Pinpoint the cell where the given text exists, returning its (X, Y) midpoint coordinate. 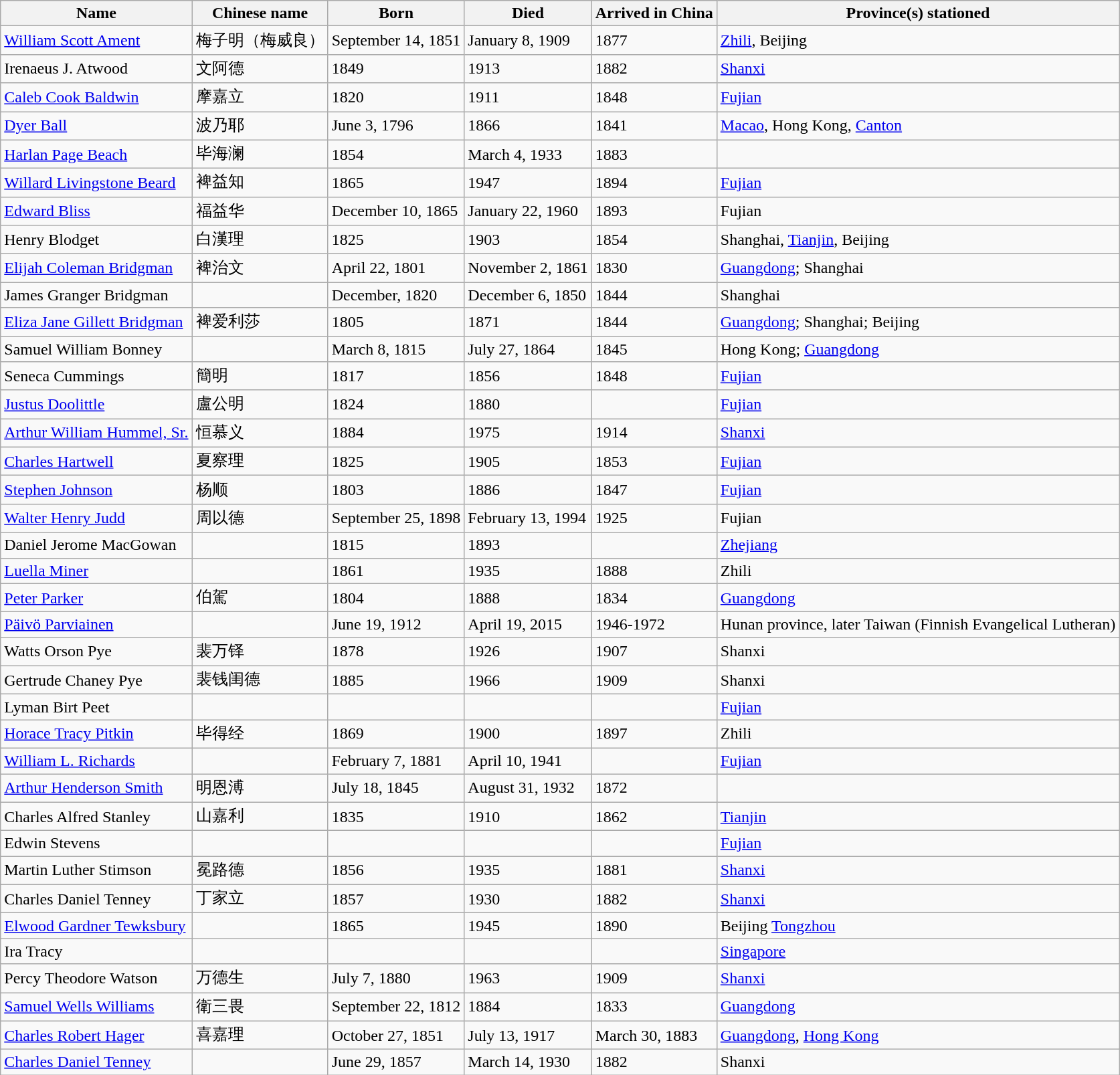
Arthur William Hummel, Sr. (96, 433)
1885 (396, 680)
Zhejiang (918, 545)
Zhili, Beijing (918, 40)
文阿德 (260, 68)
James Granger Bridgman (96, 295)
1871 (528, 322)
喜嘉理 (260, 1036)
1881 (654, 871)
1963 (528, 978)
杨顺 (260, 490)
William L. Richards (96, 761)
1841 (654, 126)
1945 (528, 926)
July 27, 1864 (528, 349)
Horace Tracy Pitkin (96, 735)
1897 (654, 735)
April 19, 2015 (528, 625)
明恩溥 (260, 788)
Name (96, 13)
Macao, Hong Kong, Canton (918, 126)
Dyer Ball (96, 126)
Arthur Henderson Smith (96, 788)
簡明 (260, 376)
September 14, 1851 (396, 40)
August 31, 1932 (528, 788)
夏察理 (260, 462)
摩嘉立 (260, 98)
Province(s) stationed (918, 13)
March 4, 1933 (528, 154)
1869 (396, 735)
Hong Kong; Guangdong (918, 349)
1903 (528, 239)
Eliza Jane Gillett Bridgman (96, 322)
December, 1820 (396, 295)
1862 (654, 816)
Walter Henry Judd (96, 518)
1847 (654, 490)
Guangdong; Shanghai (918, 268)
1894 (654, 183)
1914 (654, 433)
Arrived in China (654, 13)
1834 (654, 598)
1883 (654, 154)
July 18, 1845 (396, 788)
1866 (528, 126)
梅子明（梅威良） (260, 40)
1803 (396, 490)
山嘉利 (260, 816)
1817 (396, 376)
March 30, 1883 (654, 1036)
April 10, 1941 (528, 761)
裨爱利莎 (260, 322)
白漢理 (260, 239)
Charles Alfred Stanley (96, 816)
1910 (528, 816)
September 22, 1812 (396, 1007)
June 29, 1857 (396, 1062)
1877 (654, 40)
Peter Parker (96, 598)
Elijah Coleman Bridgman (96, 268)
Lyman Birt Peet (96, 707)
裴万铎 (260, 652)
1926 (528, 652)
February 7, 1881 (396, 761)
1804 (396, 598)
福益华 (260, 211)
丁家立 (260, 899)
Percy Theodore Watson (96, 978)
Willard Livingstone Beard (96, 183)
毕得经 (260, 735)
Charles Hartwell (96, 462)
1845 (654, 349)
1925 (654, 518)
Gertrude Chaney Pye (96, 680)
Päivö Parviainen (96, 625)
Samuel Wells Williams (96, 1007)
1820 (396, 98)
July 13, 1917 (528, 1036)
William Scott Ament (96, 40)
Died (528, 13)
June 19, 1912 (396, 625)
Stephen Johnson (96, 490)
1886 (528, 490)
Ira Tracy (96, 951)
December 10, 1865 (396, 211)
June 3, 1796 (396, 126)
1878 (396, 652)
Edwin Stevens (96, 844)
1857 (396, 899)
1824 (396, 404)
March 8, 1815 (396, 349)
Guangdong, Hong Kong (918, 1036)
Shanghai, Tianjin, Beijing (918, 239)
波乃耶 (260, 126)
Martin Luther Stimson (96, 871)
January 8, 1909 (528, 40)
1946-1972 (654, 625)
Watts Orson Pye (96, 652)
Guangdong; Shanghai; Beijing (918, 322)
Henry Blodget (96, 239)
1930 (528, 899)
1880 (528, 404)
Daniel Jerome MacGowan (96, 545)
1905 (528, 462)
October 27, 1851 (396, 1036)
1830 (654, 268)
衛三畏 (260, 1007)
1911 (528, 98)
Shanghai (918, 295)
March 14, 1930 (528, 1062)
周以德 (260, 518)
February 13, 1994 (528, 518)
Irenaeus J. Atwood (96, 68)
November 2, 1861 (528, 268)
毕海澜 (260, 154)
Seneca Cummings (96, 376)
1872 (654, 788)
万德生 (260, 978)
1835 (396, 816)
1975 (528, 433)
Hunan province, later Taiwan (Finnish Evangelical Lutheran) (918, 625)
April 22, 1801 (396, 268)
1805 (396, 322)
July 7, 1880 (396, 978)
1966 (528, 680)
December 6, 1850 (528, 295)
1890 (654, 926)
Edward Bliss (96, 211)
1947 (528, 183)
1913 (528, 68)
冕路德 (260, 871)
裨益知 (260, 183)
Beijing Tongzhou (918, 926)
1815 (396, 545)
1907 (654, 652)
Samuel William Bonney (96, 349)
Harlan Page Beach (96, 154)
1900 (528, 735)
裨治文 (260, 268)
1861 (396, 571)
裴钱闺德 (260, 680)
Justus Doolittle (96, 404)
1853 (654, 462)
September 25, 1898 (396, 518)
盧公明 (260, 404)
Elwood Gardner Tewksbury (96, 926)
Chinese name (260, 13)
January 22, 1960 (528, 211)
Born (396, 13)
Caleb Cook Baldwin (96, 98)
Luella Miner (96, 571)
Singapore (918, 951)
1833 (654, 1007)
Tianjin (918, 816)
Charles Robert Hager (96, 1036)
恒慕义 (260, 433)
1849 (396, 68)
伯駕 (260, 598)
